Extract the [X, Y] coordinate from the center of the cell holding the provided text.  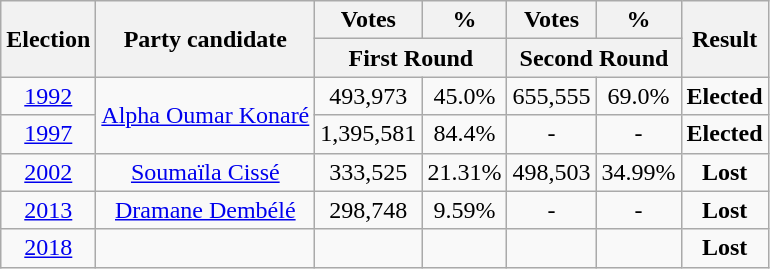
Second Round [594, 58]
2013 [48, 210]
34.99% [638, 172]
69.0% [638, 96]
9.59% [464, 210]
298,748 [368, 210]
655,555 [552, 96]
21.31% [464, 172]
1997 [48, 134]
First Round [411, 58]
2002 [48, 172]
Alpha Oumar Konaré [206, 115]
45.0% [464, 96]
Election [48, 39]
2018 [48, 248]
498,503 [552, 172]
Soumaïla Cissé [206, 172]
493,973 [368, 96]
84.4% [464, 134]
1992 [48, 96]
Result [724, 39]
Party candidate [206, 39]
1,395,581 [368, 134]
Dramane Dembélé [206, 210]
333,525 [368, 172]
